Extract the [x, y] coordinate from the center of the cell holding the provided text.  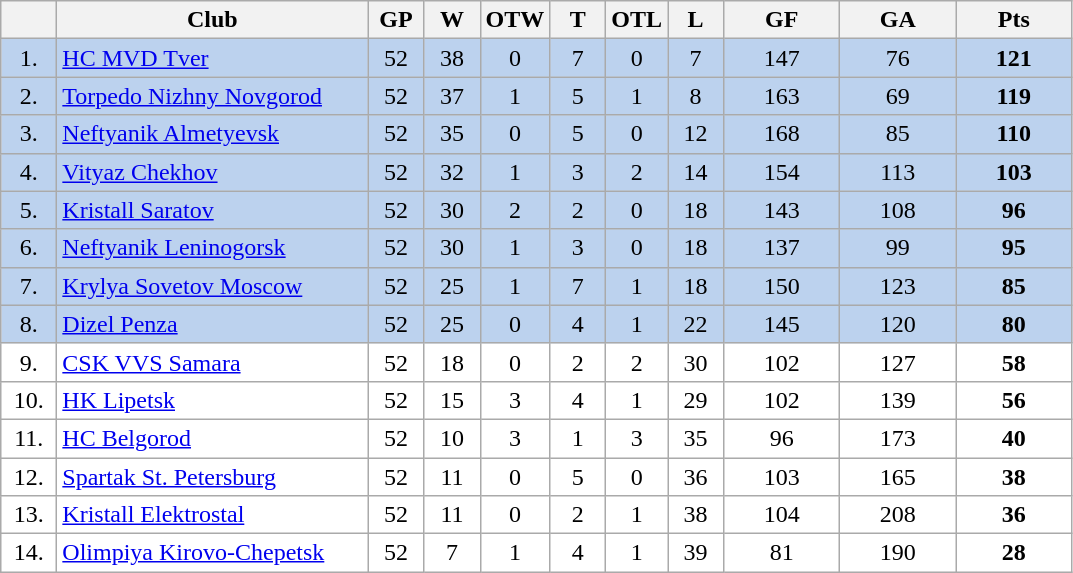
3. [29, 134]
163 [782, 96]
GP [396, 20]
173 [898, 438]
15 [452, 400]
37 [452, 96]
120 [898, 324]
39 [696, 553]
80 [1014, 324]
119 [1014, 96]
13. [29, 515]
7. [29, 286]
4. [29, 172]
190 [898, 553]
2. [29, 96]
HC MVD Tver [212, 58]
CSK VVS Samara [212, 362]
22 [696, 324]
58 [1014, 362]
Kristall Elektrostal [212, 515]
150 [782, 286]
12. [29, 477]
113 [898, 172]
Club [212, 20]
Neftyanik Leninogorsk [212, 248]
76 [898, 58]
1. [29, 58]
12 [696, 134]
Kristall Saratov [212, 210]
29 [696, 400]
69 [898, 96]
Pts [1014, 20]
32 [452, 172]
9. [29, 362]
5. [29, 210]
8. [29, 324]
HC Belgorod [212, 438]
110 [1014, 134]
123 [898, 286]
10. [29, 400]
OTW [515, 20]
6. [29, 248]
HK Lipetsk [212, 400]
OTL [637, 20]
Torpedo Nizhny Novgorod [212, 96]
T [578, 20]
Dizel Penza [212, 324]
56 [1014, 400]
GA [898, 20]
81 [782, 553]
10 [452, 438]
Olimpiya Kirovo-Chepetsk [212, 553]
154 [782, 172]
14 [696, 172]
121 [1014, 58]
8 [696, 96]
208 [898, 515]
Krylya Sovetov Moscow [212, 286]
137 [782, 248]
Neftyanik Almetyevsk [212, 134]
40 [1014, 438]
Vityaz Chekhov [212, 172]
GF [782, 20]
28 [1014, 553]
147 [782, 58]
95 [1014, 248]
168 [782, 134]
145 [782, 324]
14. [29, 553]
127 [898, 362]
L [696, 20]
165 [898, 477]
108 [898, 210]
11. [29, 438]
99 [898, 248]
104 [782, 515]
139 [898, 400]
W [452, 20]
143 [782, 210]
Spartak St. Petersburg [212, 477]
